Provide the (x, y) coordinate of the cell's center where the given text is located.  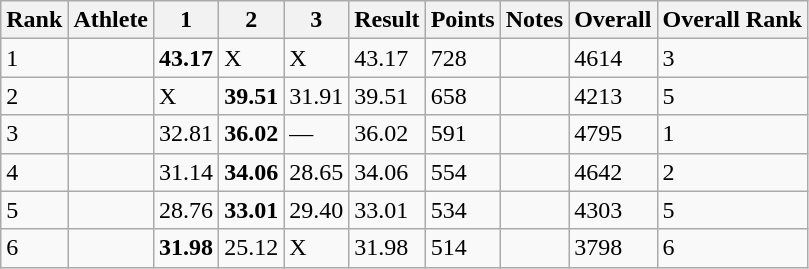
Rank (34, 20)
728 (462, 58)
4614 (613, 58)
25.12 (252, 248)
658 (462, 96)
Overall (613, 20)
Overall Rank (732, 20)
514 (462, 248)
29.40 (316, 210)
4303 (613, 210)
Result (387, 20)
3798 (613, 248)
32.81 (186, 134)
4213 (613, 96)
— (316, 134)
591 (462, 134)
31.91 (316, 96)
4 (34, 172)
534 (462, 210)
4642 (613, 172)
28.76 (186, 210)
Athlete (111, 20)
Notes (534, 20)
Points (462, 20)
4795 (613, 134)
31.14 (186, 172)
554 (462, 172)
28.65 (316, 172)
